Capture the cell that displays the provided text and extract its [x, y] central coordinate. 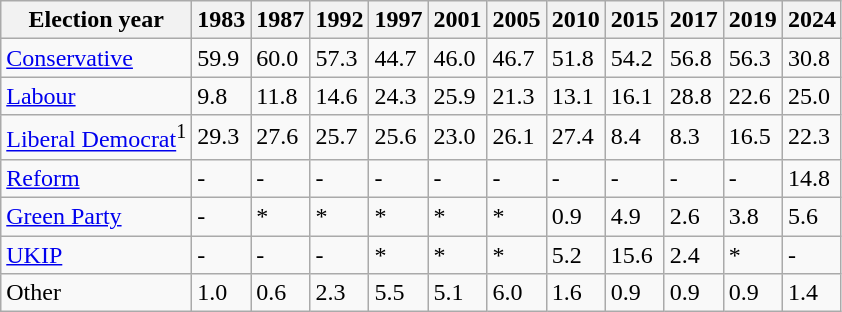
2001 [458, 20]
Green Party [96, 217]
24.3 [398, 96]
1.0 [222, 293]
60.0 [280, 58]
6.0 [516, 293]
30.8 [812, 58]
5.6 [812, 217]
25.7 [340, 138]
56.8 [694, 58]
2.6 [694, 217]
28.8 [694, 96]
5.1 [458, 293]
Liberal Democrat1 [96, 138]
14.6 [340, 96]
8.4 [634, 138]
8.3 [694, 138]
Reform [96, 178]
44.7 [398, 58]
14.8 [812, 178]
1987 [280, 20]
2017 [694, 20]
2.3 [340, 293]
59.9 [222, 58]
5.2 [576, 255]
5.5 [398, 293]
23.0 [458, 138]
Election year [96, 20]
1983 [222, 20]
2005 [516, 20]
11.8 [280, 96]
46.0 [458, 58]
56.3 [752, 58]
25.6 [398, 138]
2019 [752, 20]
15.6 [634, 255]
UKIP [96, 255]
51.8 [576, 58]
22.3 [812, 138]
0.6 [280, 293]
26.1 [516, 138]
25.9 [458, 96]
4.9 [634, 217]
9.8 [222, 96]
3.8 [752, 217]
22.6 [752, 96]
16.1 [634, 96]
1997 [398, 20]
57.3 [340, 58]
27.4 [576, 138]
21.3 [516, 96]
16.5 [752, 138]
13.1 [576, 96]
1.6 [576, 293]
Labour [96, 96]
Conservative [96, 58]
54.2 [634, 58]
25.0 [812, 96]
2.4 [694, 255]
2010 [576, 20]
1992 [340, 20]
29.3 [222, 138]
27.6 [280, 138]
Other [96, 293]
2024 [812, 20]
46.7 [516, 58]
2015 [634, 20]
1.4 [812, 293]
